Output the (x, y) coordinate of the center of the cell containing the given text.  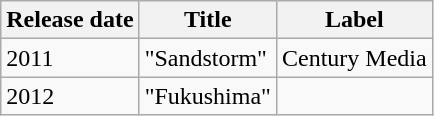
Title (208, 20)
Label (354, 20)
"Sandstorm" (208, 58)
"Fukushima" (208, 96)
2012 (70, 96)
Release date (70, 20)
Century Media (354, 58)
2011 (70, 58)
